Return the (X, Y) coordinate for the center point of the cell that contains the specified text.  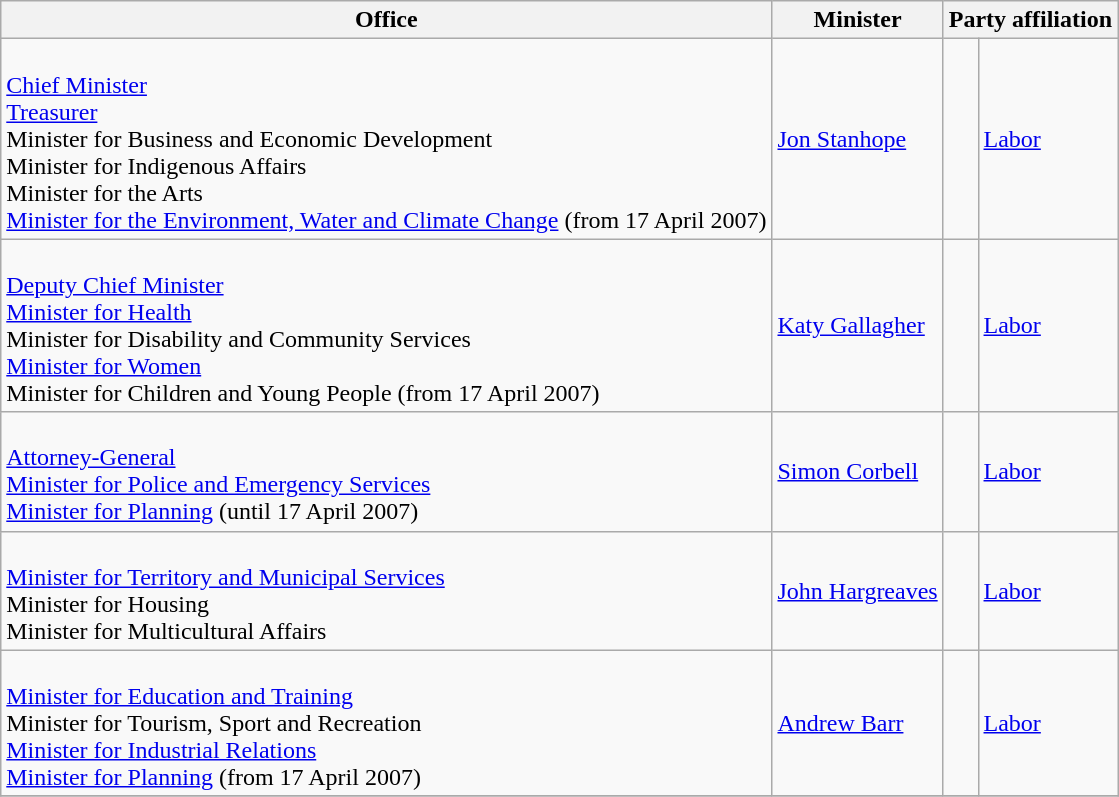
Katy Gallagher (858, 326)
Andrew Barr (858, 723)
Minister (858, 20)
Jon Stanhope (858, 139)
Attorney-General Minister for Police and Emergency Services Minister for Planning (until 17 April 2007) (386, 472)
Simon Corbell (858, 472)
Office (386, 20)
John Hargreaves (858, 590)
Party affiliation (1030, 20)
Minister for Territory and Municipal Services Minister for Housing Minister for Multicultural Affairs (386, 590)
